Return the [X, Y] coordinate for the center point of the cell that contains the specified text.  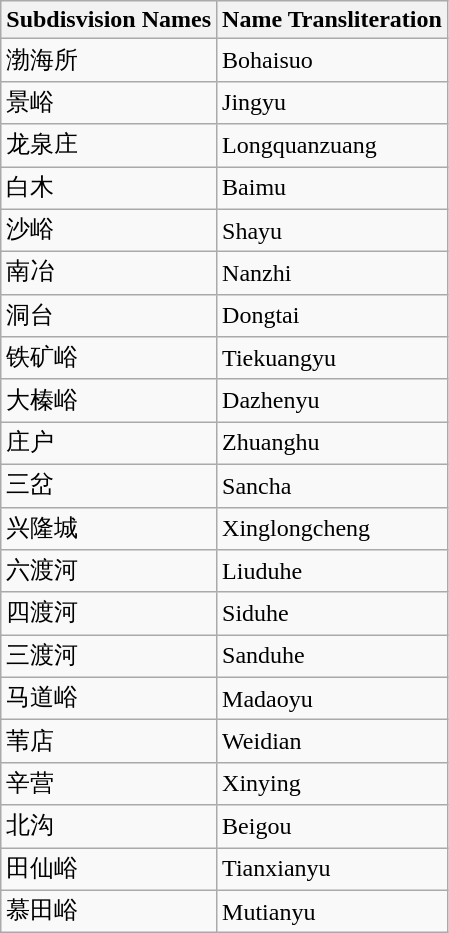
四渡河 [109, 614]
Jingyu [332, 102]
北沟 [109, 826]
田仙峪 [109, 870]
Longquanzuang [332, 146]
六渡河 [109, 572]
大榛峪 [109, 400]
Name Transliteration [332, 20]
沙峪 [109, 230]
南冶 [109, 274]
Bohaisuo [332, 60]
Xinying [332, 784]
兴隆城 [109, 528]
苇店 [109, 742]
Shayu [332, 230]
Subdisvision Names [109, 20]
Siduhe [332, 614]
龙泉庄 [109, 146]
Sancha [332, 486]
庄户 [109, 444]
Sanduhe [332, 656]
Mutianyu [332, 912]
Xinglongcheng [332, 528]
Weidian [332, 742]
白木 [109, 188]
Beigou [332, 826]
Tiekuangyu [332, 358]
Zhuanghu [332, 444]
三岔 [109, 486]
三渡河 [109, 656]
Dazhenyu [332, 400]
Liuduhe [332, 572]
马道峪 [109, 698]
Nanzhi [332, 274]
Dongtai [332, 316]
Tianxianyu [332, 870]
辛营 [109, 784]
铁矿峪 [109, 358]
慕田峪 [109, 912]
洞台 [109, 316]
Baimu [332, 188]
Madaoyu [332, 698]
景峪 [109, 102]
渤海所 [109, 60]
